Identify which cell holds the provided text, then report its [X, Y] central coordinate. 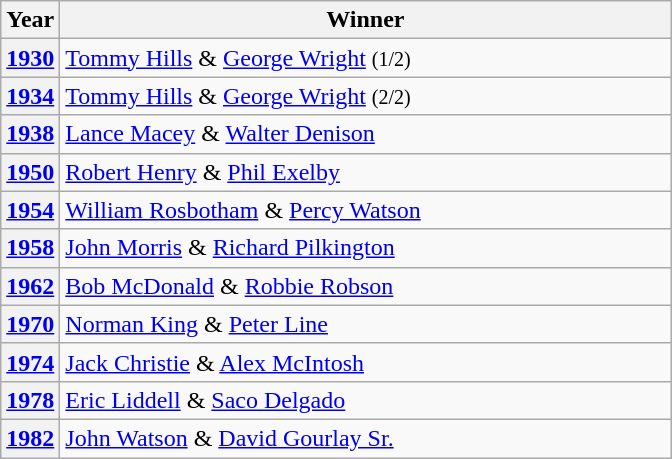
1934 [30, 96]
1962 [30, 286]
William Rosbotham & Percy Watson [366, 210]
1982 [30, 438]
1970 [30, 324]
1938 [30, 134]
1978 [30, 400]
Norman King & Peter Line [366, 324]
Year [30, 20]
1958 [30, 248]
1930 [30, 58]
Bob McDonald & Robbie Robson [366, 286]
John Watson & David Gourlay Sr. [366, 438]
1950 [30, 172]
Robert Henry & Phil Exelby [366, 172]
Winner [366, 20]
1974 [30, 362]
Eric Liddell & Saco Delgado [366, 400]
Jack Christie & Alex McIntosh [366, 362]
Tommy Hills & George Wright (1/2) [366, 58]
1954 [30, 210]
John Morris & Richard Pilkington [366, 248]
Lance Macey & Walter Denison [366, 134]
Tommy Hills & George Wright (2/2) [366, 96]
